Identify which cell holds the provided text, then report its (X, Y) central coordinate. 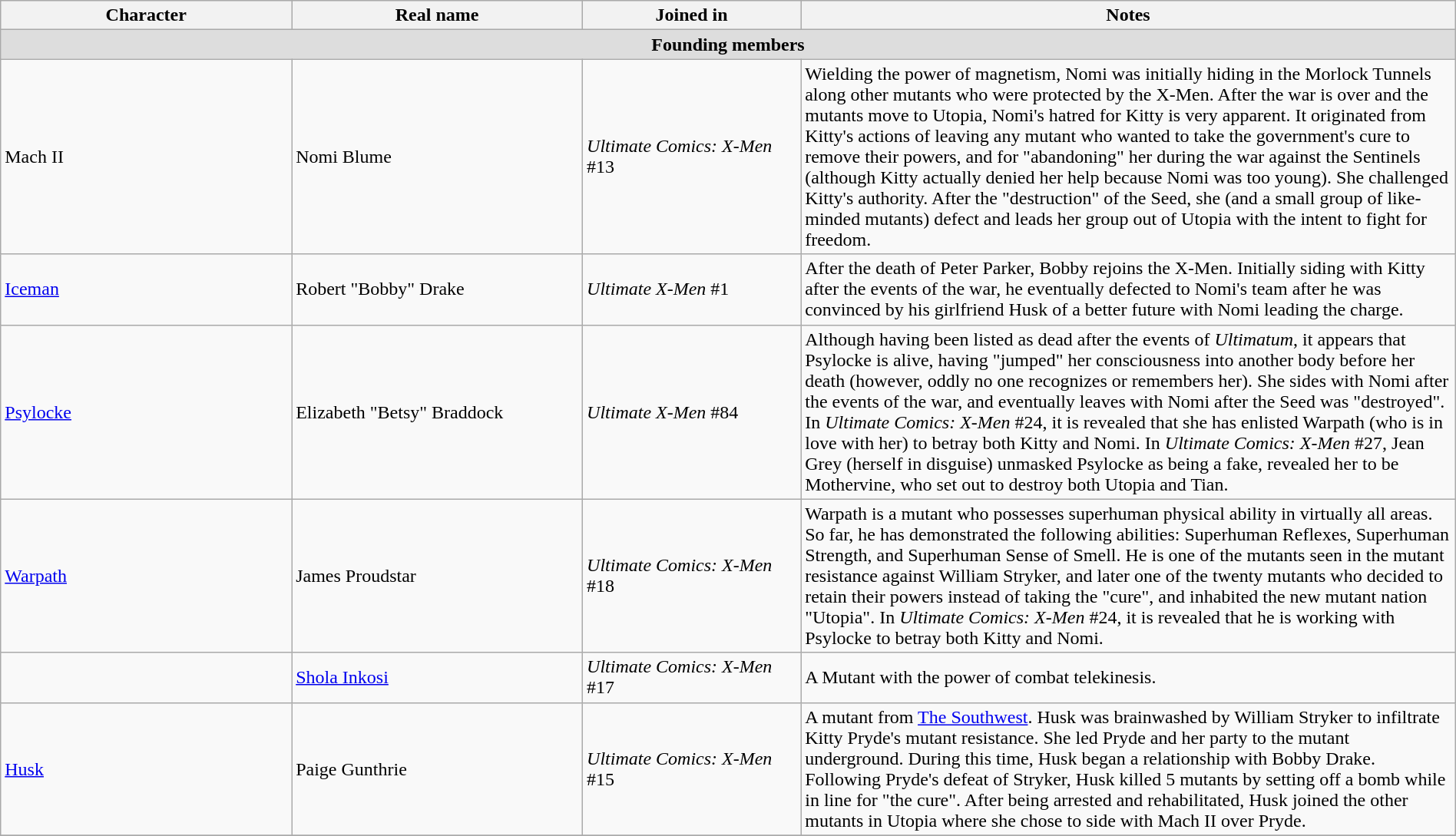
Ultimate X-Men #1 (692, 289)
Iceman (146, 289)
Warpath (146, 576)
James Proudstar (438, 576)
Husk (146, 769)
Joined in (692, 15)
Psylocke (146, 411)
Ultimate Comics: X-Men #15 (692, 769)
Character (146, 15)
Real name (438, 15)
A Mutant with the power of combat telekinesis. (1129, 677)
Elizabeth "Betsy" Braddock (438, 411)
Ultimate Comics: X-Men #13 (692, 157)
Nomi Blume (438, 157)
Founding members (728, 45)
Ultimate X-Men #84 (692, 411)
Robert "Bobby" Drake (438, 289)
Shola Inkosi (438, 677)
Ultimate Comics: X-Men #18 (692, 576)
Notes (1129, 15)
Paige Gunthrie (438, 769)
Mach II (146, 157)
Ultimate Comics: X-Men #17 (692, 677)
